For the text-containing cell, return its midpoint in (x, y) coordinate format. 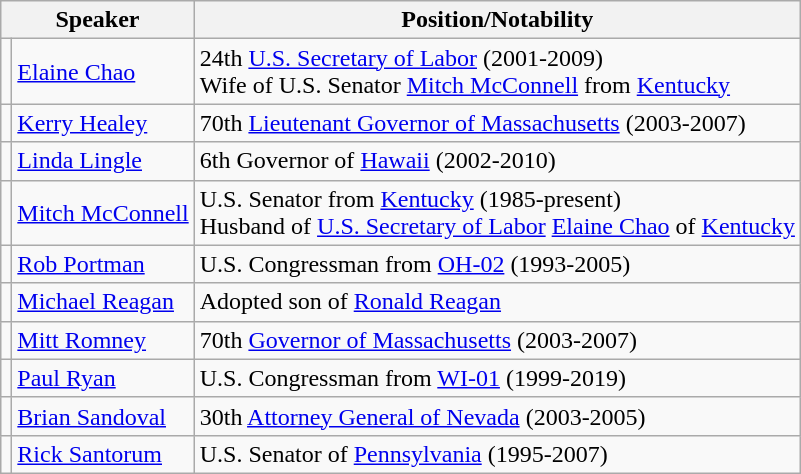
Michael Reagan (103, 302)
Mitch McConnell (103, 212)
Speaker (98, 20)
6th Governor of Hawaii (2002-2010) (497, 161)
U.S. Congressman from OH-02 (1993-2005) (497, 264)
30th Attorney General of Nevada (2003-2005) (497, 416)
Rob Portman (103, 264)
Brian Sandoval (103, 416)
U.S. Congressman from WI-01 (1999-2019) (497, 378)
Mitt Romney (103, 340)
24th U.S. Secretary of Labor (2001-2009)Wife of U.S. Senator Mitch McConnell from Kentucky (497, 72)
Linda Lingle (103, 161)
Elaine Chao (103, 72)
U.S. Senator from Kentucky (1985-present)Husband of U.S. Secretary of Labor Elaine Chao of Kentucky (497, 212)
Position/Notability (497, 20)
Adopted son of Ronald Reagan (497, 302)
Kerry Healey (103, 123)
70th Lieutenant Governor of Massachusetts (2003-2007) (497, 123)
Rick Santorum (103, 454)
70th Governor of Massachusetts (2003-2007) (497, 340)
U.S. Senator of Pennsylvania (1995-2007) (497, 454)
Paul Ryan (103, 378)
